Pinpoint the cell where the given text exists, returning its (x, y) midpoint coordinate. 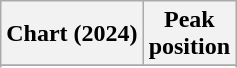
Peakposition (189, 34)
Chart (2024) (72, 34)
